Scan for the cell matching the given text and deliver its (X, Y) coordinate at center. 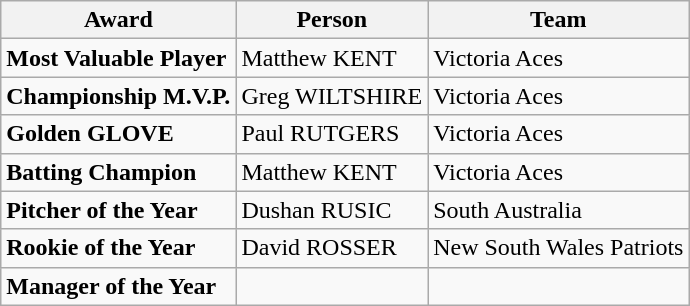
Championship M.V.P. (118, 96)
Paul RUTGERS (332, 134)
Team (558, 20)
Greg WILTSHIRE (332, 96)
South Australia (558, 210)
Most Valuable Player (118, 58)
Golden GLOVE (118, 134)
Person (332, 20)
Rookie of the Year (118, 248)
New South Wales Patriots (558, 248)
Award (118, 20)
Manager of the Year (118, 286)
Dushan RUSIC (332, 210)
David ROSSER (332, 248)
Pitcher of the Year (118, 210)
Batting Champion (118, 172)
